Scan for the cell matching the given text and deliver its (X, Y) coordinate at center. 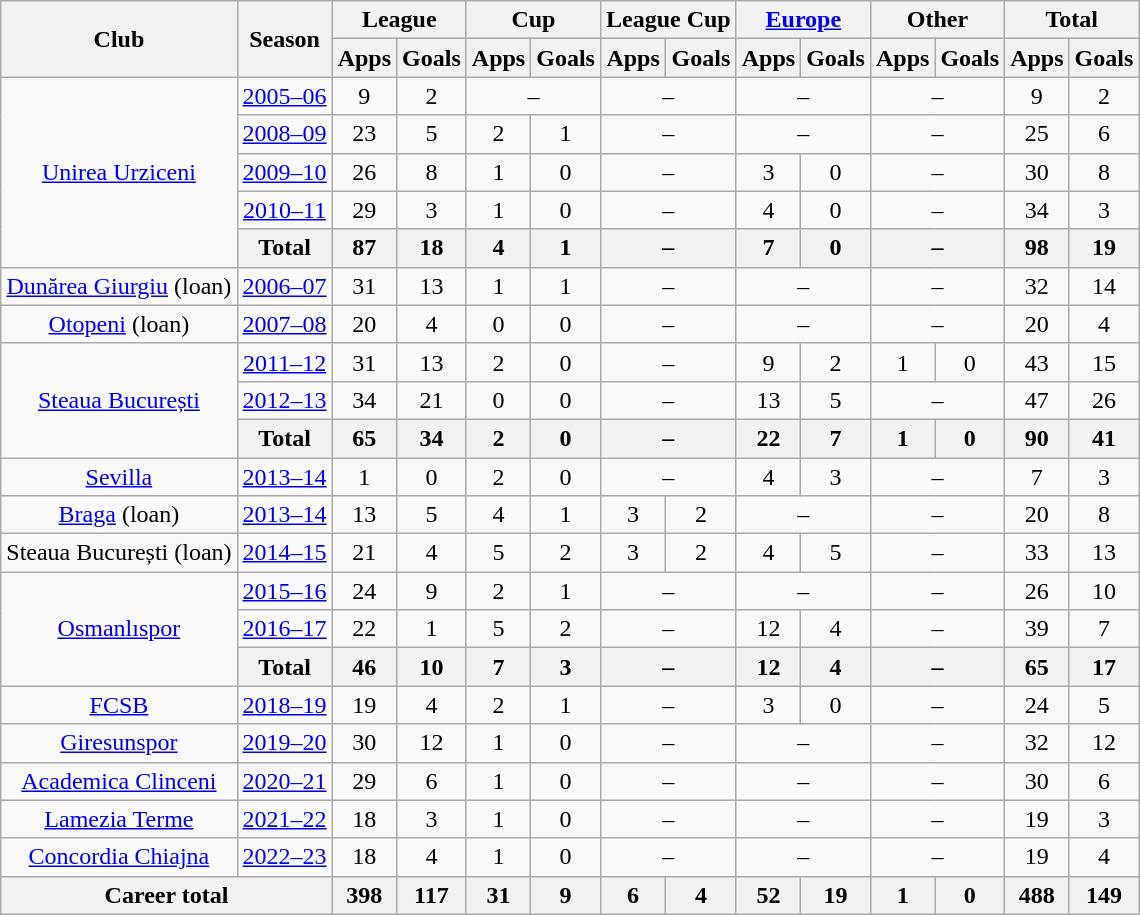
2006–07 (284, 286)
14 (1104, 286)
Club (119, 39)
2011–12 (284, 362)
117 (432, 895)
Steaua București (119, 400)
Dunărea Giurgiu (loan) (119, 286)
2008–09 (284, 134)
2021–22 (284, 819)
Otopeni (loan) (119, 324)
47 (1037, 400)
25 (1037, 134)
Cup (533, 20)
2020–21 (284, 781)
Academica Clinceni (119, 781)
Giresunspor (119, 743)
Europe (803, 20)
Other (937, 20)
52 (768, 895)
2016–17 (284, 629)
488 (1037, 895)
23 (364, 134)
Unirea Urziceni (119, 172)
149 (1104, 895)
League (399, 20)
2022–23 (284, 857)
398 (364, 895)
Lamezia Terme (119, 819)
39 (1037, 629)
2015–16 (284, 591)
46 (364, 667)
15 (1104, 362)
Concordia Chiajna (119, 857)
Osmanlıspor (119, 629)
2018–19 (284, 705)
17 (1104, 667)
Season (284, 39)
2019–20 (284, 743)
2014–15 (284, 553)
Sevilla (119, 477)
43 (1037, 362)
Braga (loan) (119, 515)
33 (1037, 553)
Career total (166, 895)
League Cup (668, 20)
Steaua București (loan) (119, 553)
2009–10 (284, 172)
87 (364, 248)
2007–08 (284, 324)
2005–06 (284, 96)
2012–13 (284, 400)
2010–11 (284, 210)
FCSB (119, 705)
90 (1037, 438)
98 (1037, 248)
41 (1104, 438)
